Identify which cell holds the provided text, then report its (x, y) central coordinate. 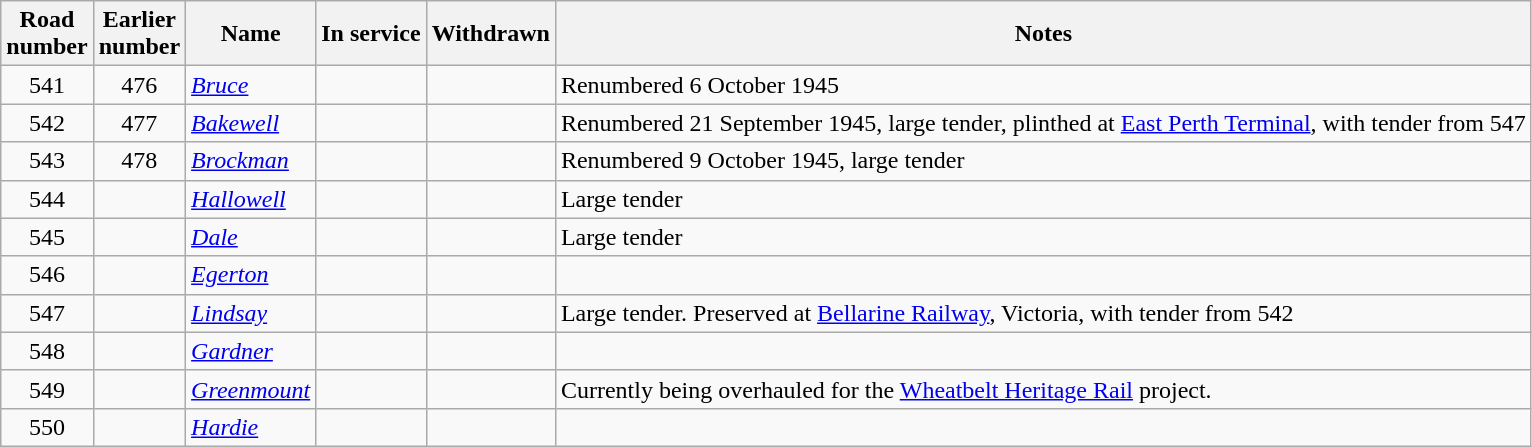
Earliernumber (139, 34)
Renumbered 6 October 1945 (1043, 85)
548 (47, 351)
Roadnumber (47, 34)
Bakewell (251, 123)
Withdrawn (490, 34)
547 (47, 313)
545 (47, 237)
Large tender. Preserved at Bellarine Railway, Victoria, with tender from 542 (1043, 313)
546 (47, 275)
Bruce (251, 85)
Renumbered 21 September 1945, large tender, plinthed at East Perth Terminal, with tender from 547 (1043, 123)
Gardner (251, 351)
476 (139, 85)
Notes (1043, 34)
Hallowell (251, 199)
541 (47, 85)
477 (139, 123)
549 (47, 389)
Name (251, 34)
543 (47, 161)
In service (371, 34)
Renumbered 9 October 1945, large tender (1043, 161)
478 (139, 161)
Hardie (251, 427)
Greenmount (251, 389)
550 (47, 427)
Dale (251, 237)
Currently being overhauled for the Wheatbelt Heritage Rail project. (1043, 389)
542 (47, 123)
Egerton (251, 275)
Brockman (251, 161)
Lindsay (251, 313)
544 (47, 199)
